Capture the cell that displays the provided text and extract its [x, y] central coordinate. 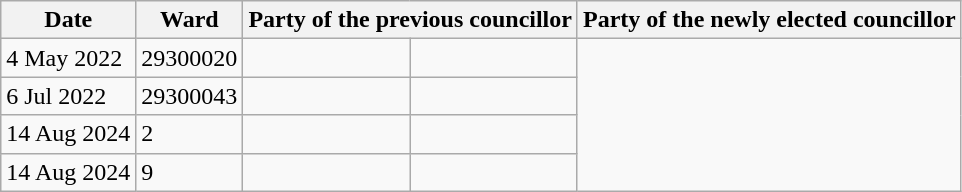
Date [68, 20]
29300043 [190, 96]
Party of the previous councillor [410, 20]
2 [190, 134]
Ward [190, 20]
4 May 2022 [68, 58]
9 [190, 172]
29300020 [190, 58]
Party of the newly elected councillor [769, 20]
6 Jul 2022 [68, 96]
